Provide the (X, Y) coordinate of the cell's center where the given text is located.  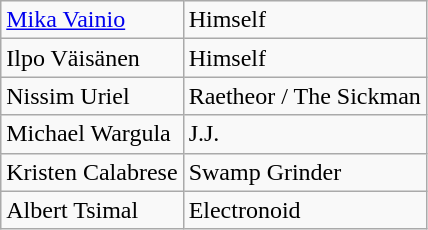
Electronoid (304, 210)
Mika Vainio (92, 20)
Kristen Calabrese (92, 172)
Albert Tsimal (92, 210)
Ilpo Väisänen (92, 58)
Raetheor / The Sickman (304, 96)
Nissim Uriel (92, 96)
Michael Wargula (92, 134)
Swamp Grinder (304, 172)
J.J. (304, 134)
